Locate the cell with the specified text and output its [x, y] center coordinate. 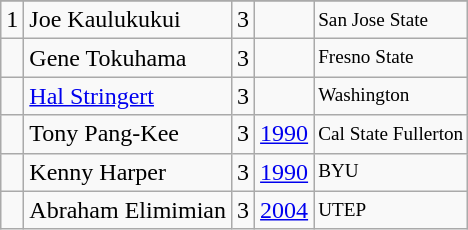
Hal Stringert [128, 96]
Cal State Fullerton [391, 134]
Joe Kaulukukui [128, 20]
UTEP [391, 210]
Abraham Elimimian [128, 210]
Gene Tokuhama [128, 58]
2004 [284, 210]
Kenny Harper [128, 172]
Washington [391, 96]
Fresno State [391, 58]
San Jose State [391, 20]
BYU [391, 172]
Tony Pang-Kee [128, 134]
1 [12, 20]
